Determine the (x, y) coordinate at the center of the cell enclosing the given text.  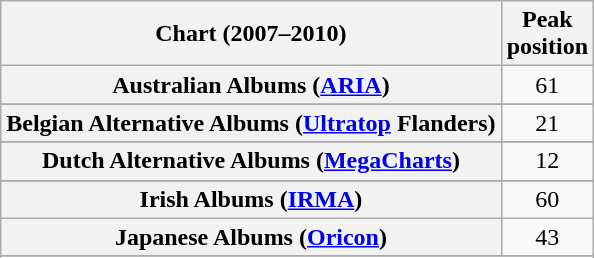
12 (547, 161)
60 (547, 199)
Irish Albums (IRMA) (251, 199)
Chart (2007–2010) (251, 34)
Peakposition (547, 34)
43 (547, 237)
Belgian Alternative Albums (Ultratop Flanders) (251, 123)
21 (547, 123)
Dutch Alternative Albums (MegaCharts) (251, 161)
61 (547, 85)
Australian Albums (ARIA) (251, 85)
Japanese Albums (Oricon) (251, 237)
